Scan for the cell matching the given text and deliver its [x, y] coordinate at center. 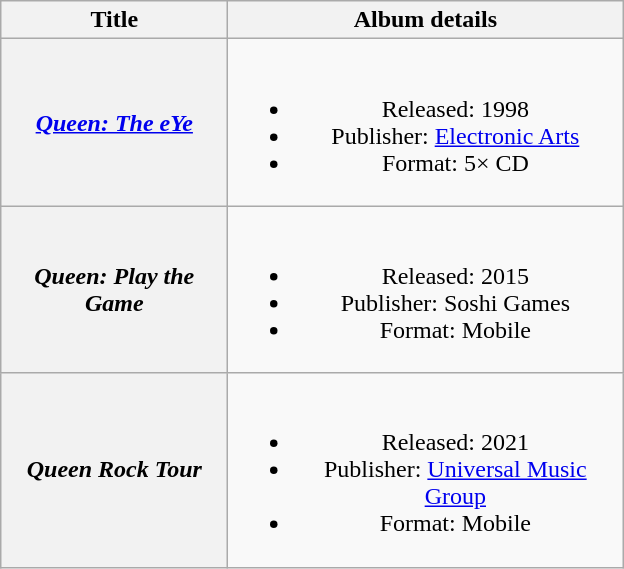
Queen Rock Tour [114, 470]
Released: 2021Publisher: Universal Music GroupFormat: Mobile [426, 470]
Queen: Play the Game [114, 290]
Album details [426, 20]
Queen: The eYe [114, 122]
Released: 2015Publisher: Soshi GamesFormat: Mobile [426, 290]
Title [114, 20]
Released: 1998Publisher: Electronic ArtsFormat: 5× CD [426, 122]
